Extract the (X, Y) coordinate from the center of the cell holding the provided text.  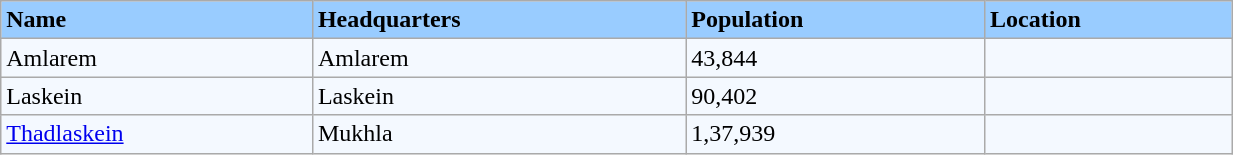
43,844 (836, 58)
Headquarters (498, 20)
90,402 (836, 96)
Location (1108, 20)
1,37,939 (836, 134)
Name (157, 20)
Thadlaskein (157, 134)
Mukhla (498, 134)
Population (836, 20)
